Capture the cell that displays the provided text and extract its (x, y) central coordinate. 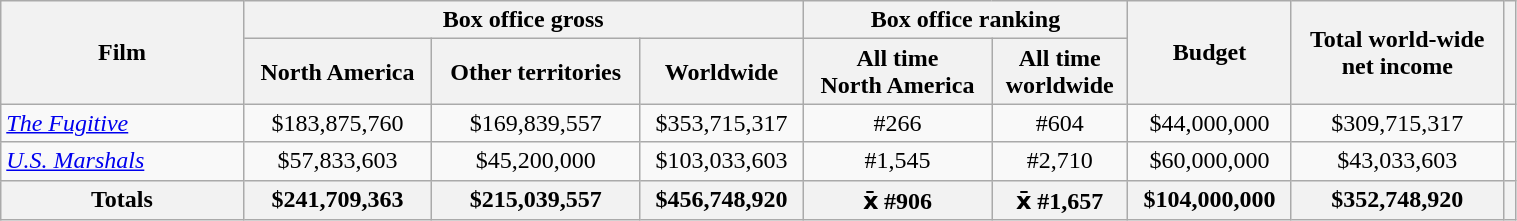
$45,200,000 (536, 161)
$169,839,557 (536, 123)
North America (338, 72)
The Fugitive (122, 123)
Box office gross (523, 20)
$183,875,760 (338, 123)
$60,000,000 (1210, 161)
$43,033,603 (1397, 161)
$353,715,317 (722, 123)
Film (122, 52)
$241,709,363 (338, 200)
$57,833,603 (338, 161)
All time North America (898, 72)
x̄ #1,657 (1060, 200)
#604 (1060, 123)
U.S. Marshals (122, 161)
$103,033,603 (722, 161)
#1,545 (898, 161)
Other territories (536, 72)
$215,039,557 (536, 200)
All time worldwide (1060, 72)
Budget (1210, 52)
$309,715,317 (1397, 123)
$44,000,000 (1210, 123)
x̄ #906 (898, 200)
#266 (898, 123)
Total world-wide net income (1397, 52)
Totals (122, 200)
$352,748,920 (1397, 200)
#2,710 (1060, 161)
$104,000,000 (1210, 200)
Worldwide (722, 72)
$456,748,920 (722, 200)
Box office ranking (966, 20)
